From the cell containing the given text, extract its center point as [X, Y] coordinate. 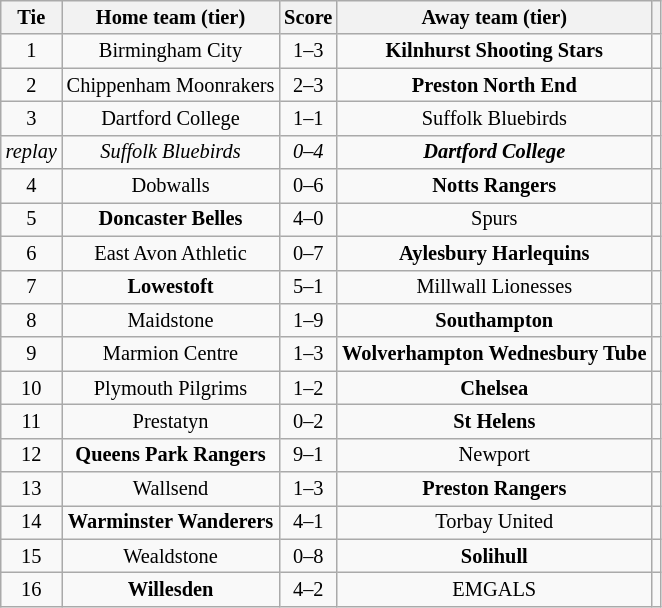
Preston North End [494, 85]
7 [32, 287]
Willesden [171, 589]
4 [32, 186]
Tie [32, 17]
10 [32, 388]
EMGALS [494, 589]
Away team (tier) [494, 17]
2–3 [308, 85]
Southampton [494, 320]
Doncaster Belles [171, 219]
0–4 [308, 152]
3 [32, 118]
Spurs [494, 219]
Maidstone [171, 320]
4–1 [308, 522]
9–1 [308, 455]
replay [32, 152]
Wallsend [171, 489]
2 [32, 85]
Wolverhampton Wednesbury Tube [494, 354]
Notts Rangers [494, 186]
Chelsea [494, 388]
0–7 [308, 253]
8 [32, 320]
Solihull [494, 556]
East Avon Athletic [171, 253]
Newport [494, 455]
4–0 [308, 219]
11 [32, 421]
Queens Park Rangers [171, 455]
Warminster Wanderers [171, 522]
15 [32, 556]
Torbay United [494, 522]
Dobwalls [171, 186]
Home team (tier) [171, 17]
9 [32, 354]
12 [32, 455]
0–6 [308, 186]
14 [32, 522]
5–1 [308, 287]
Marmion Centre [171, 354]
1–9 [308, 320]
13 [32, 489]
Score [308, 17]
4–2 [308, 589]
St Helens [494, 421]
1–1 [308, 118]
Preston Rangers [494, 489]
Millwall Lionesses [494, 287]
Lowestoft [171, 287]
5 [32, 219]
1–2 [308, 388]
Birmingham City [171, 51]
Wealdstone [171, 556]
0–2 [308, 421]
Aylesbury Harlequins [494, 253]
Prestatyn [171, 421]
6 [32, 253]
Plymouth Pilgrims [171, 388]
1 [32, 51]
Kilnhurst Shooting Stars [494, 51]
0–8 [308, 556]
Chippenham Moonrakers [171, 85]
16 [32, 589]
